Identify which cell holds the provided text, then report its [x, y] central coordinate. 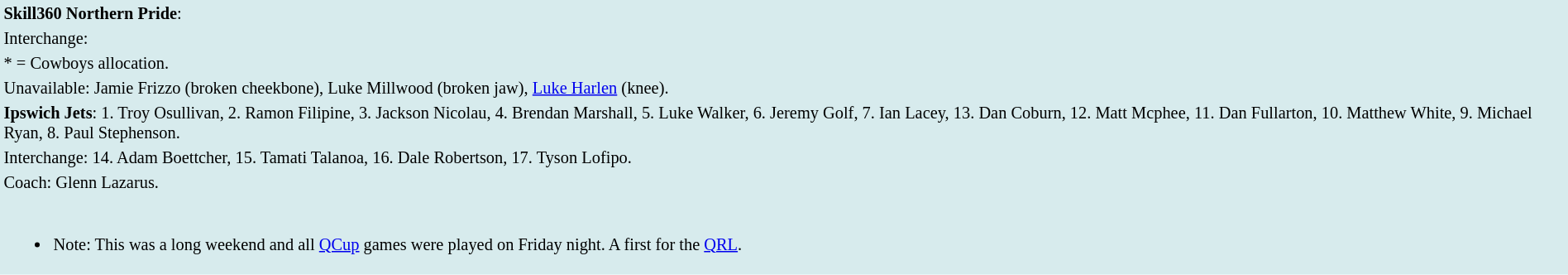
Note: This was a long weekend and all QCup games were played on Friday night. A first for the QRL. [784, 234]
Interchange: [784, 38]
Interchange: 14. Adam Boettcher, 15. Tamati Talanoa, 16. Dale Robertson, 17. Tyson Lofipo. [784, 157]
Coach: Glenn Lazarus. [784, 182]
Unavailable: Jamie Frizzo (broken cheekbone), Luke Millwood (broken jaw), Luke Harlen (knee). [784, 88]
Skill360 Northern Pride: [784, 13]
* = Cowboys allocation. [784, 63]
